Output the [x, y] coordinate of the center of the cell containing the given text.  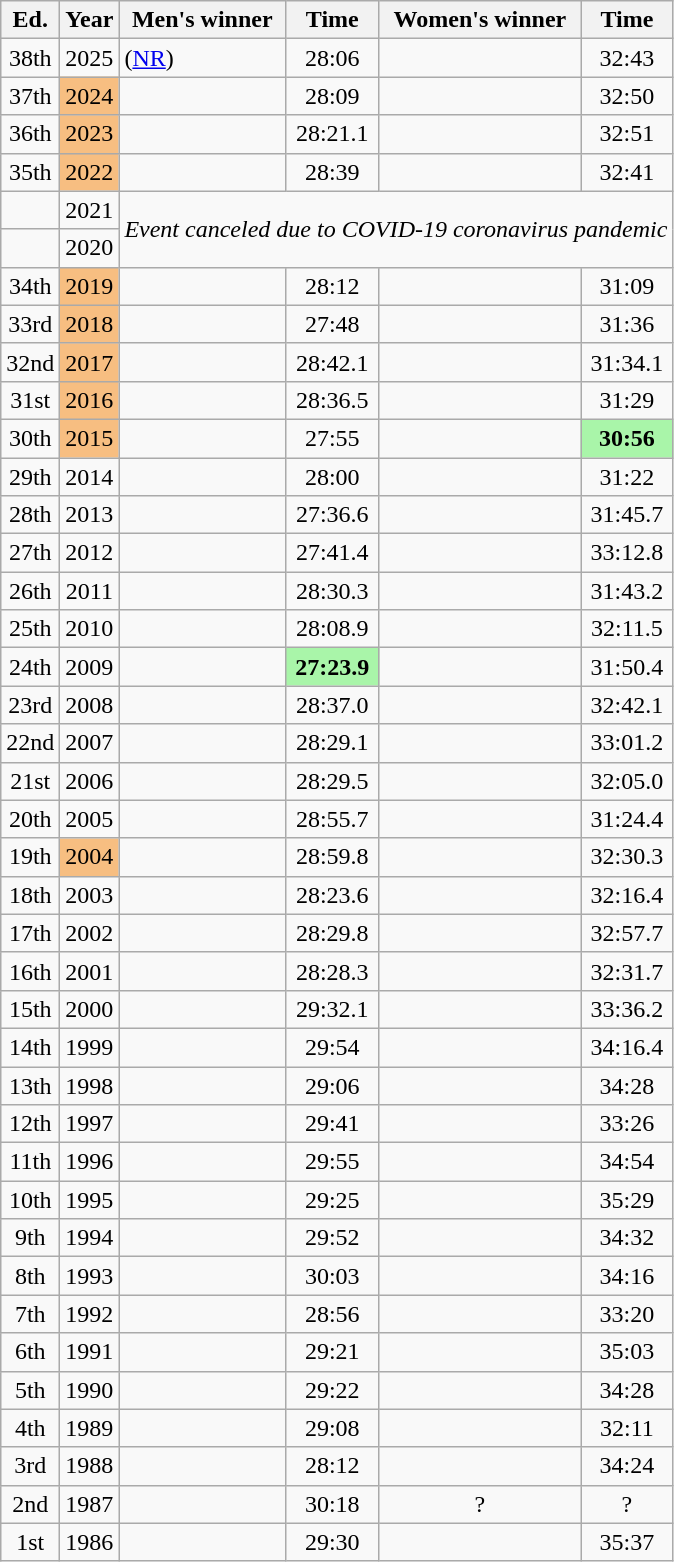
33rd [30, 324]
29:55 [332, 1162]
15th [30, 1009]
31:43.2 [627, 591]
30:56 [627, 438]
1989 [90, 1428]
34th [30, 286]
28:39 [332, 172]
1994 [90, 1238]
28:29.1 [332, 743]
28th [30, 515]
29:25 [332, 1200]
2011 [90, 591]
7th [30, 1314]
32:30.3 [627, 857]
35:37 [627, 1542]
28:55.7 [332, 819]
32:43 [627, 58]
22nd [30, 743]
34:24 [627, 1466]
9th [30, 1238]
28:29.8 [332, 933]
28:00 [332, 477]
35th [30, 172]
2018 [90, 324]
25th [30, 629]
28:37.0 [332, 705]
28:42.1 [332, 362]
33:01.2 [627, 743]
32:31.7 [627, 971]
31:50.4 [627, 667]
29:32.1 [332, 1009]
Ed. [30, 20]
29:41 [332, 1124]
30th [30, 438]
32:16.4 [627, 895]
27:55 [332, 438]
1999 [90, 1047]
38th [30, 58]
29:30 [332, 1542]
32:05.0 [627, 781]
Men's winner [202, 20]
8th [30, 1276]
17th [30, 933]
31:45.7 [627, 515]
16th [30, 971]
28:56 [332, 1314]
Women's winner [480, 20]
1997 [90, 1124]
28:09 [332, 96]
35:03 [627, 1352]
27:23.9 [332, 667]
Event canceled due to COVID-19 coronavirus pandemic [396, 229]
2016 [90, 400]
2003 [90, 895]
30:18 [332, 1504]
3rd [30, 1466]
37th [30, 96]
27:36.6 [332, 515]
2013 [90, 515]
29:52 [332, 1238]
13th [30, 1085]
2023 [90, 134]
27th [30, 553]
2019 [90, 286]
32nd [30, 362]
28:28.3 [332, 971]
2021 [90, 210]
2004 [90, 857]
2010 [90, 629]
32:42.1 [627, 705]
28:29.5 [332, 781]
29th [30, 477]
2007 [90, 743]
28:36.5 [332, 400]
28:21.1 [332, 134]
10th [30, 1200]
1995 [90, 1200]
34:54 [627, 1162]
2015 [90, 438]
1990 [90, 1390]
1988 [90, 1466]
31:22 [627, 477]
31:29 [627, 400]
2022 [90, 172]
2nd [30, 1504]
29:21 [332, 1352]
2025 [90, 58]
2002 [90, 933]
31:36 [627, 324]
2001 [90, 971]
14th [30, 1047]
33:36.2 [627, 1009]
11th [30, 1162]
2017 [90, 362]
1992 [90, 1314]
28:59.8 [332, 857]
26th [30, 591]
29:54 [332, 1047]
2005 [90, 819]
4th [30, 1428]
32:41 [627, 172]
2009 [90, 667]
30:03 [332, 1276]
28:23.6 [332, 895]
2024 [90, 96]
34:16 [627, 1276]
6th [30, 1352]
2008 [90, 705]
12th [30, 1124]
(NR) [202, 58]
34:16.4 [627, 1047]
28:30.3 [332, 591]
Year [90, 20]
5th [30, 1390]
32:50 [627, 96]
24th [30, 667]
2014 [90, 477]
2006 [90, 781]
28:06 [332, 58]
23rd [30, 705]
28:08.9 [332, 629]
31:24.4 [627, 819]
18th [30, 895]
33:12.8 [627, 553]
27:41.4 [332, 553]
20th [30, 819]
1st [30, 1542]
2020 [90, 248]
31:34.1 [627, 362]
32:11.5 [627, 629]
29:22 [332, 1390]
29:08 [332, 1428]
31st [30, 400]
1991 [90, 1352]
1993 [90, 1276]
36th [30, 134]
1986 [90, 1542]
2000 [90, 1009]
21st [30, 781]
19th [30, 857]
1987 [90, 1504]
31:09 [627, 286]
27:48 [332, 324]
32:57.7 [627, 933]
29:06 [332, 1085]
2012 [90, 553]
33:20 [627, 1314]
32:51 [627, 134]
34:32 [627, 1238]
32:11 [627, 1428]
33:26 [627, 1124]
1998 [90, 1085]
35:29 [627, 1200]
1996 [90, 1162]
